Provide the [X, Y] coordinate of the cell's center where the given text is located.  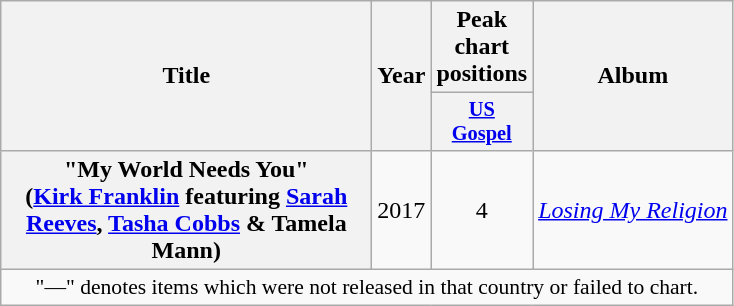
2017 [402, 210]
"—" denotes items which were not released in that country or failed to chart. [367, 288]
4 [482, 210]
Album [633, 76]
Year [402, 76]
"My World Needs You" (Kirk Franklin featuring Sarah Reeves, Tasha Cobbs & Tamela Mann) [186, 210]
Losing My Religion [633, 210]
Peak chart positions [482, 47]
USGospel [482, 122]
Title [186, 76]
